Scan for the cell matching the given text and deliver its [x, y] coordinate at center. 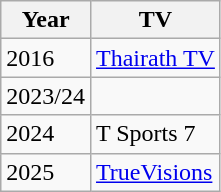
2025 [46, 172]
2016 [46, 58]
Thairath TV [155, 58]
Year [46, 20]
TV [155, 20]
TrueVisions [155, 172]
T Sports 7 [155, 134]
2024 [46, 134]
2023/24 [46, 96]
